Detect which cell encompasses the target text, then output its [x, y] center coordinate. 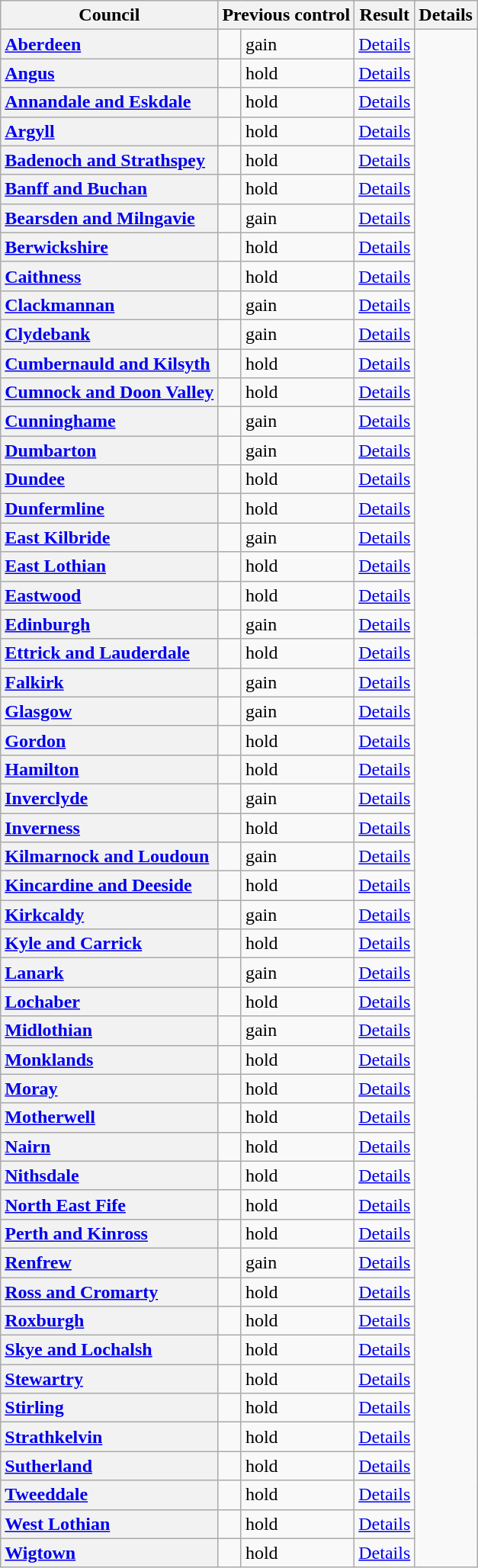
Bearsden and Milngavie [110, 218]
Edinburgh [110, 624]
Midlothian [110, 1031]
Monklands [110, 1060]
Roxburgh [110, 1321]
Moray [110, 1089]
Clydebank [110, 334]
Banff and Buchan [110, 189]
Wigtown [110, 1553]
Result [384, 15]
Cumbernauld and Kilsyth [110, 364]
Annandale and Eskdale [110, 102]
West Lothian [110, 1524]
Council [110, 15]
Perth and Kinross [110, 1233]
Stewartry [110, 1379]
Renfrew [110, 1262]
Badenoch and Strathspey [110, 160]
Aberdeen [110, 44]
Gordon [110, 740]
Argyll [110, 131]
Dundee [110, 479]
Kyle and Carrick [110, 944]
Nithsdale [110, 1175]
Ross and Cromarty [110, 1292]
Falkirk [110, 682]
Caithness [110, 276]
Angus [110, 73]
Dunfermline [110, 508]
North East Fife [110, 1204]
Tweeddale [110, 1495]
Hamilton [110, 769]
Glasgow [110, 711]
Berwickshire [110, 247]
Inverness [110, 827]
East Kilbride [110, 537]
Sutherland [110, 1466]
Previous control [287, 15]
Cunninghame [110, 422]
Eastwood [110, 595]
Stirling [110, 1408]
Lochaber [110, 1002]
Kirkcaldy [110, 915]
Motherwell [110, 1117]
Skye and Lochalsh [110, 1350]
Kilmarnock and Loudoun [110, 857]
Cumnock and Doon Valley [110, 393]
Clackmannan [110, 305]
Nairn [110, 1146]
Dumbarton [110, 451]
Ettrick and Lauderdale [110, 653]
Lanark [110, 973]
Strathkelvin [110, 1437]
Kincardine and Deeside [110, 886]
East Lothian [110, 566]
Inverclyde [110, 798]
